For the text-containing cell, return its midpoint in (x, y) coordinate format. 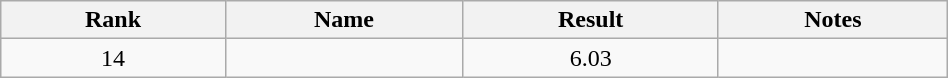
Result (591, 20)
Notes (832, 20)
Name (344, 20)
6.03 (591, 58)
Rank (113, 20)
14 (113, 58)
